From the cell containing the given text, extract its center point as [X, Y] coordinate. 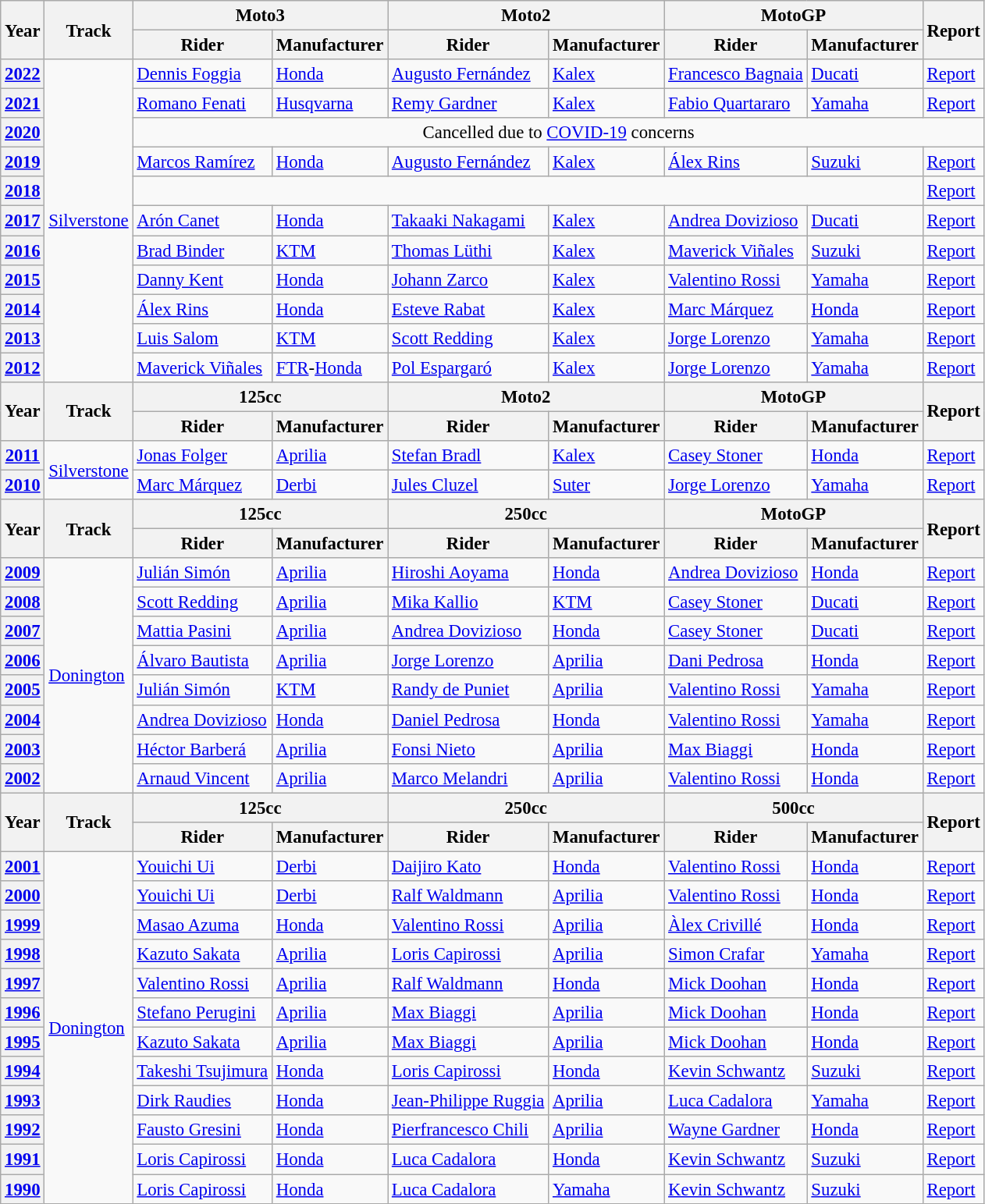
Luis Salom [202, 338]
1999 [23, 925]
Wayne Gardner [735, 1131]
Pierfrancesco Chili [468, 1131]
Arnaud Vincent [202, 778]
Husqvarna [329, 104]
Suter [606, 485]
Fonsi Nieto [468, 749]
Takeshi Tsujimura [202, 1071]
1994 [23, 1071]
Dani Pedrosa [735, 661]
Jonas Folger [202, 456]
Daniel Pedrosa [468, 719]
Cancelled due to COVID-19 concerns [559, 133]
Fabio Quartararo [735, 104]
Jules Cluzel [468, 485]
2001 [23, 866]
Dirk Raudies [202, 1101]
Stefano Perugini [202, 1013]
2006 [23, 661]
2015 [23, 279]
Arón Canet [202, 221]
Takaaki Nakagami [468, 221]
2013 [23, 338]
1998 [23, 954]
2000 [23, 896]
1997 [23, 984]
Fausto Gresini [202, 1131]
Brad Binder [202, 250]
2017 [23, 221]
2002 [23, 778]
2020 [23, 133]
Romano Fenati [202, 104]
Stefan Bradl [468, 456]
2012 [23, 368]
Danny Kent [202, 279]
1992 [23, 1131]
Marcos Ramírez [202, 162]
1996 [23, 1013]
2008 [23, 602]
2011 [23, 456]
Jean-Philippe Ruggia [468, 1101]
1995 [23, 1042]
2016 [23, 250]
Àlex Crivillé [735, 925]
1991 [23, 1160]
2018 [23, 191]
Remy Gardner [468, 104]
2005 [23, 691]
Moto3 [261, 16]
Daijiro Kato [468, 866]
2007 [23, 631]
Randy de Puniet [468, 691]
Simon Crafar [735, 954]
Marco Melandri [468, 778]
2019 [23, 162]
Héctor Barberá [202, 749]
Johann Zarco [468, 279]
Dennis Foggia [202, 74]
2022 [23, 74]
Hiroshi Aoyama [468, 573]
Masao Azuma [202, 925]
2004 [23, 719]
2009 [23, 573]
Mattia Pasini [202, 631]
FTR-Honda [329, 368]
Thomas Lüthi [468, 250]
1990 [23, 1189]
2010 [23, 485]
500cc [793, 808]
Mika Kallio [468, 602]
1993 [23, 1101]
2021 [23, 104]
Francesco Bagnaia [735, 74]
Esteve Rabat [468, 309]
Álvaro Bautista [202, 661]
Pol Espargaró [468, 368]
2003 [23, 749]
2014 [23, 309]
